Return (X, Y) of the center of cell containing provided text 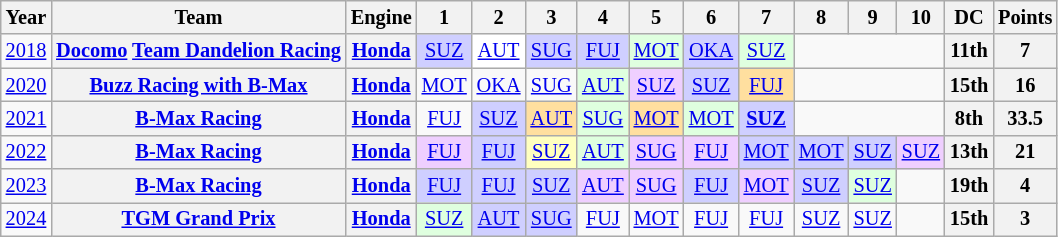
Buzz Racing with B-Max (198, 85)
Docomo Team Dandelion Racing (198, 51)
2020 (26, 85)
DC (969, 17)
2024 (26, 219)
8th (969, 118)
2018 (26, 51)
11th (969, 51)
Points (1025, 17)
TGM Grand Prix (198, 219)
19th (969, 186)
9 (873, 17)
2021 (26, 118)
Year (26, 17)
Team (198, 17)
10 (921, 17)
5 (656, 17)
8 (822, 17)
2023 (26, 186)
6 (712, 17)
16 (1025, 85)
13th (969, 152)
2 (499, 17)
2022 (26, 152)
1 (444, 17)
Engine (382, 17)
33.5 (1025, 118)
21 (1025, 152)
